Return (X, Y) of the center of cell containing provided text 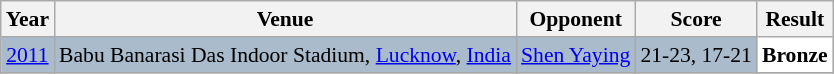
Result (795, 19)
Opponent (576, 19)
Year (28, 19)
Babu Banarasi Das Indoor Stadium, Lucknow, India (285, 55)
Shen Yaying (576, 55)
21-23, 17-21 (696, 55)
Score (696, 19)
Bronze (795, 55)
Venue (285, 19)
2011 (28, 55)
